Return (x, y) of the center of cell containing provided text 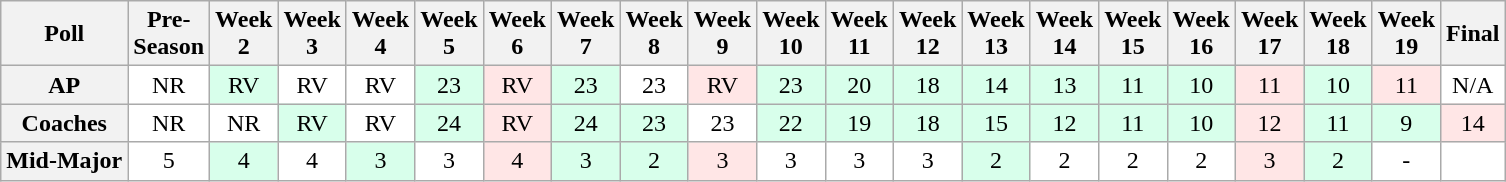
Week8 (654, 34)
15 (996, 123)
- (1406, 161)
Week19 (1406, 34)
Week16 (1201, 34)
Week2 (244, 34)
19 (859, 123)
Week11 (859, 34)
Week7 (585, 34)
Week17 (1269, 34)
Week18 (1338, 34)
Week6 (517, 34)
N/A (1473, 85)
5 (169, 161)
Week13 (996, 34)
Week15 (1133, 34)
Week12 (927, 34)
Poll (64, 34)
Coaches (64, 123)
Week9 (722, 34)
9 (1406, 123)
Week4 (380, 34)
Pre-Season (169, 34)
Week10 (791, 34)
Mid-Major (64, 161)
Week14 (1064, 34)
AP (64, 85)
Week5 (449, 34)
13 (1064, 85)
22 (791, 123)
Final (1473, 34)
20 (859, 85)
Week3 (312, 34)
